Provide the (x, y) coordinate of the cell's center where the given text is located.  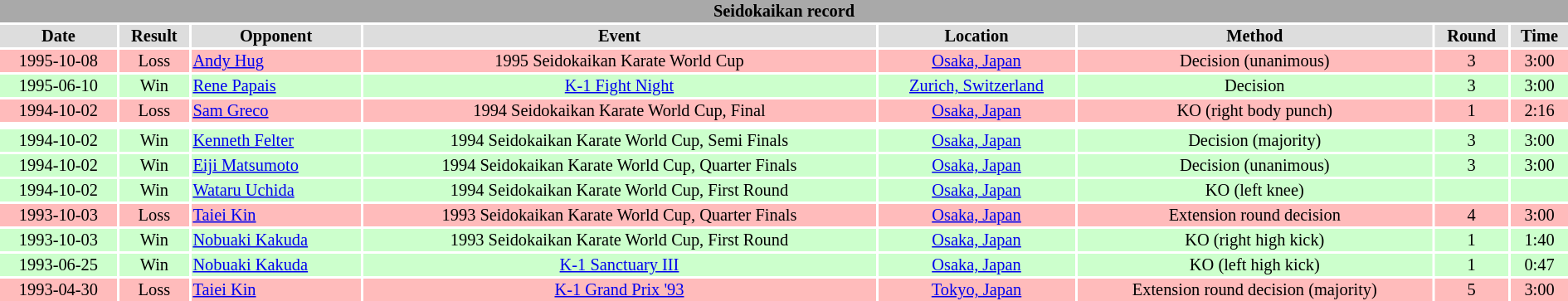
KO (right body punch) (1254, 111)
1:40 (1540, 240)
K-1 Grand Prix '93 (619, 290)
K-1 Sanctuary III (619, 265)
Round (1472, 36)
Date (58, 36)
KO (left knee) (1254, 191)
K-1 Fight Night (619, 86)
1994 Seidokaikan Karate World Cup, Quarter Finals (619, 166)
1995 Seidokaikan Karate World Cup (619, 61)
Method (1254, 36)
Seidokaikan record (784, 12)
Rene Papais (275, 86)
1993-04-30 (58, 290)
5 (1472, 290)
1994 Seidokaikan Karate World Cup, First Round (619, 191)
Extension round decision (1254, 216)
Zurich, Switzerland (977, 86)
Andy Hug (275, 61)
1994 Seidokaikan Karate World Cup, Final (619, 111)
0:47 (1540, 265)
1995-10-08 (58, 61)
Decision (majority) (1254, 141)
1993 Seidokaikan Karate World Cup, Quarter Finals (619, 216)
Sam Greco (275, 111)
Tokyo, Japan (977, 290)
4 (1472, 216)
1993-06-25 (58, 265)
Decision (1254, 86)
1994 Seidokaikan Karate World Cup, Semi Finals (619, 141)
Result (154, 36)
2:16 (1540, 111)
Eiji Matsumoto (275, 166)
KO (left high kick) (1254, 265)
Event (619, 36)
Location (977, 36)
1995-06-10 (58, 86)
KO (right high kick) (1254, 240)
1993 Seidokaikan Karate World Cup, First Round (619, 240)
Wataru Uchida (275, 191)
Extension round decision (majority) (1254, 290)
Time (1540, 36)
Opponent (275, 36)
Kenneth Felter (275, 141)
